Detect which cell encompasses the target text, then output its (x, y) center coordinate. 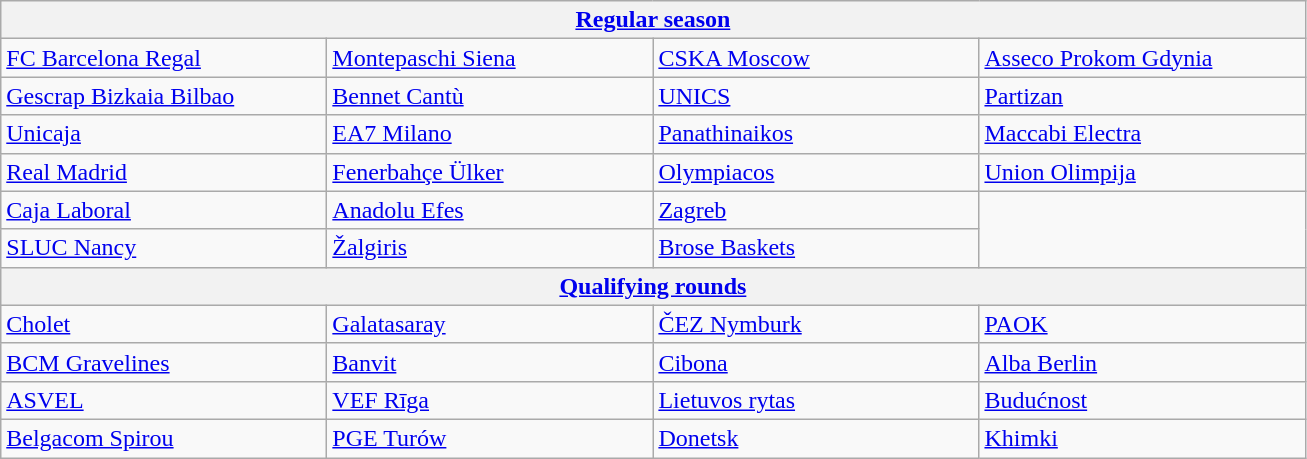
Cibona (816, 362)
Alba Berlin (1142, 362)
Lietuvos rytas (816, 400)
Bennet Cantù (490, 96)
SLUC Nancy (164, 248)
Qualifying rounds (653, 286)
PGE Turów (490, 438)
EA7 Milano (490, 134)
Khimki (1142, 438)
Cholet (164, 324)
Brose Baskets (816, 248)
Zagreb (816, 210)
Unicaja (164, 134)
Gescrap Bizkaia Bilbao (164, 96)
Panathinaikos (816, 134)
Asseco Prokom Gdynia (1142, 58)
ČEZ Nymburk (816, 324)
CSKA Moscow (816, 58)
ASVEL (164, 400)
Real Madrid (164, 172)
Partizan (1142, 96)
Union Olimpija (1142, 172)
UNICS (816, 96)
Montepaschi Siena (490, 58)
Anadolu Efes (490, 210)
Galatasaray (490, 324)
Žalgiris (490, 248)
Budućnost (1142, 400)
Banvit (490, 362)
Caja Laboral (164, 210)
Olympiacos (816, 172)
Maccabi Electra (1142, 134)
Fenerbahçe Ülker (490, 172)
Regular season (653, 20)
VEF Rīga (490, 400)
Belgacom Spirou (164, 438)
Donetsk (816, 438)
BCM Gravelines (164, 362)
PAOK (1142, 324)
FC Barcelona Regal (164, 58)
